Return the (X, Y) coordinate for the center point of the cell that contains the specified text.  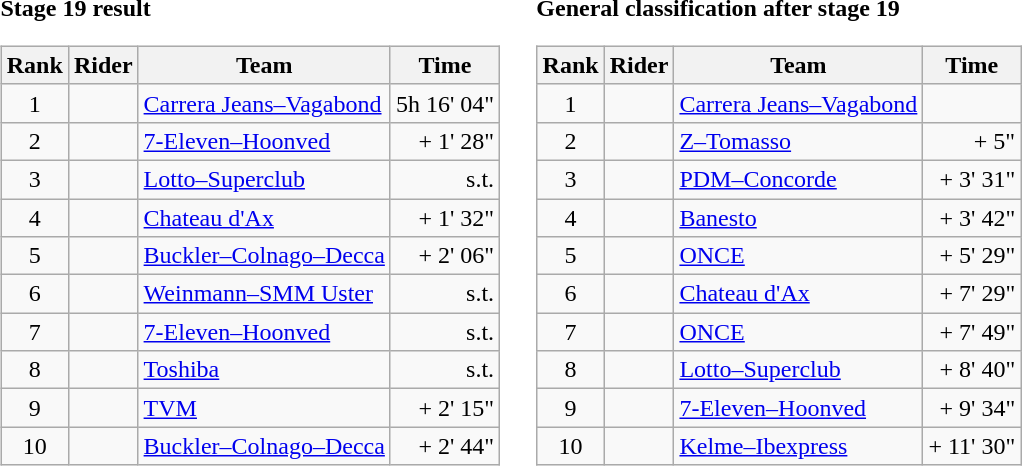
+ 11' 30" (972, 446)
+ 3' 42" (972, 217)
+ 7' 49" (972, 332)
Weinmann–SMM Uster (264, 294)
+ 2' 44" (444, 446)
Kelme–Ibexpress (798, 446)
+ 5' 29" (972, 256)
PDM–Concorde (798, 179)
+ 5" (972, 141)
+ 3' 31" (972, 179)
+ 2' 06" (444, 256)
Toshiba (264, 370)
+ 2' 15" (444, 408)
TVM (264, 408)
Z–Tomasso (798, 141)
+ 8' 40" (972, 370)
+ 1' 28" (444, 141)
5h 16' 04" (444, 103)
+ 7' 29" (972, 294)
Banesto (798, 217)
+ 1' 32" (444, 217)
+ 9' 34" (972, 408)
